For the text-containing cell, return its midpoint in [X, Y] coordinate format. 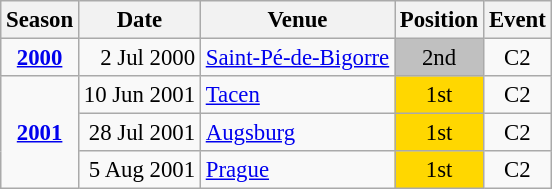
Tacen [297, 95]
Event [518, 20]
Position [438, 20]
Season [40, 20]
Prague [297, 170]
2 Jul 2000 [139, 58]
Venue [297, 20]
Saint-Pé-de-Bigorre [297, 58]
Augsburg [297, 133]
10 Jun 2001 [139, 95]
2nd [438, 58]
28 Jul 2001 [139, 133]
2001 [40, 132]
Date [139, 20]
5 Aug 2001 [139, 170]
2000 [40, 58]
